Determine the [x, y] coordinate at the center of the cell enclosing the given text.  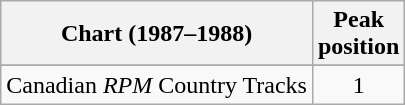
Canadian RPM Country Tracks [157, 85]
Peakposition [358, 34]
Chart (1987–1988) [157, 34]
1 [358, 85]
